Determine the (x, y) coordinate at the center of the cell enclosing the given text.  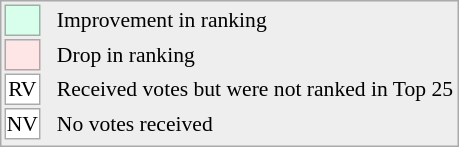
Improvement in ranking (254, 20)
NV (22, 124)
Drop in ranking (254, 55)
RV (22, 90)
No votes received (254, 124)
Received votes but were not ranked in Top 25 (254, 90)
